Return [X, Y] of the center of cell containing provided text 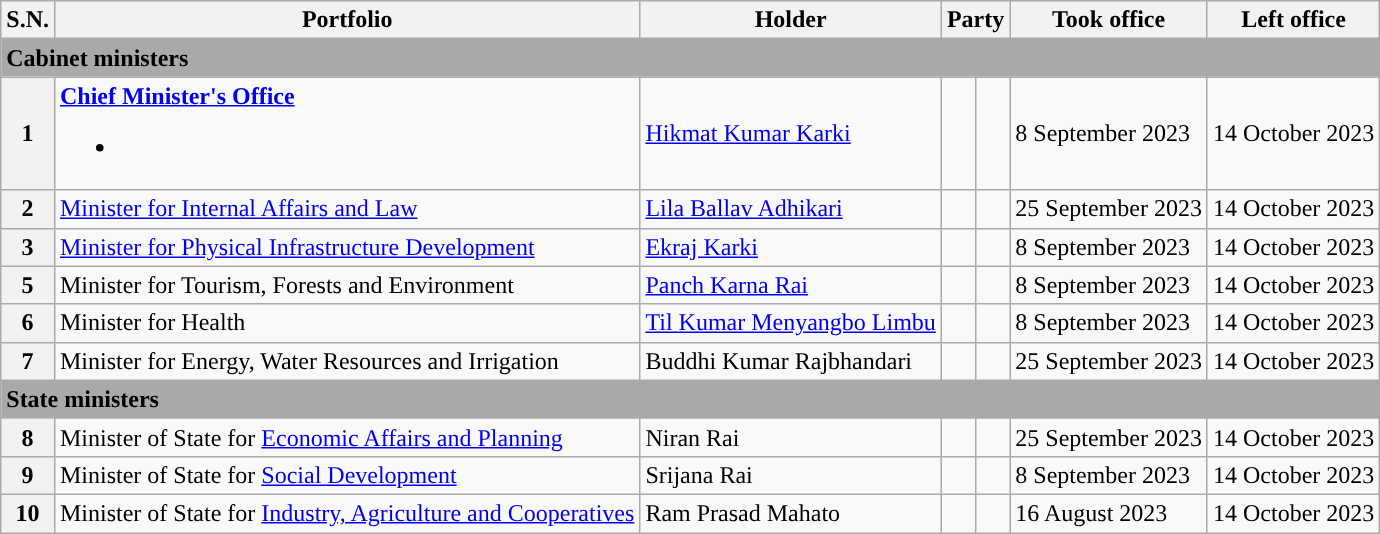
S.N. [28, 20]
Left office [1293, 20]
6 [28, 323]
Til Kumar Menyangbo Limbu [791, 323]
Took office [1109, 20]
5 [28, 285]
Holder [791, 20]
Niran Rai [791, 437]
Minister for Health [346, 323]
Lila Ballav Adhikari [791, 209]
3 [28, 247]
Party [975, 20]
Ram Prasad Mahato [791, 513]
Minister of State for Social Development [346, 475]
Srijana Rai [791, 475]
Minister for Internal Affairs and Law [346, 209]
State ministers [690, 399]
Chief Minister's Office [346, 134]
7 [28, 361]
Panch Karna Rai [791, 285]
16 August 2023 [1109, 513]
Hikmat Kumar Karki [791, 134]
9 [28, 475]
Minister for Energy, Water Resources and Irrigation [346, 361]
Minister for Tourism, Forests and Environment [346, 285]
8 [28, 437]
Portfolio [346, 20]
1 [28, 134]
Minister of State for Economic Affairs and Planning [346, 437]
Cabinet ministers [690, 58]
Buddhi Kumar Rajbhandari [791, 361]
Minister of State for Industry, Agriculture and Cooperatives [346, 513]
2 [28, 209]
Minister for Physical Infrastructure Development [346, 247]
Ekraj Karki [791, 247]
10 [28, 513]
